Search for the cell housing the specified text and yield its [x, y] center coordinate. 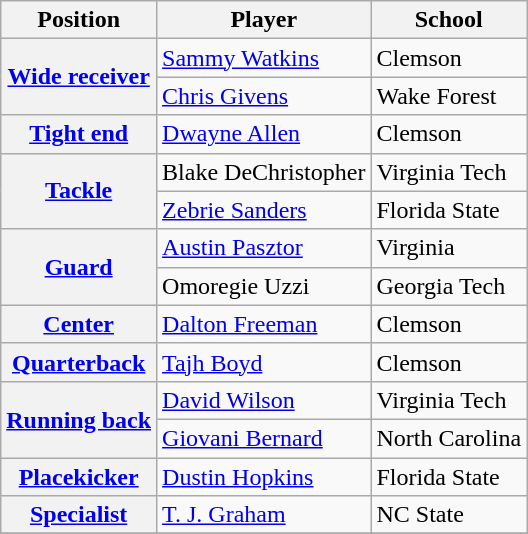
Running back [79, 419]
T. J. Graham [264, 515]
Austin Pasztor [264, 248]
Zebrie Sanders [264, 210]
Tight end [79, 134]
Chris Givens [264, 96]
Tackle [79, 191]
Wide receiver [79, 77]
David Wilson [264, 400]
Sammy Watkins [264, 58]
Dwayne Allen [264, 134]
Placekicker [79, 477]
Virginia [449, 248]
School [449, 20]
Player [264, 20]
Omoregie Uzzi [264, 286]
Georgia Tech [449, 286]
Specialist [79, 515]
Dalton Freeman [264, 324]
Dustin Hopkins [264, 477]
NC State [449, 515]
Guard [79, 267]
Giovani Bernard [264, 438]
Position [79, 20]
Wake Forest [449, 96]
Center [79, 324]
Tajh Boyd [264, 362]
Quarterback [79, 362]
Blake DeChristopher [264, 172]
North Carolina [449, 438]
